From the cell containing the given text, extract its center point as [x, y] coordinate. 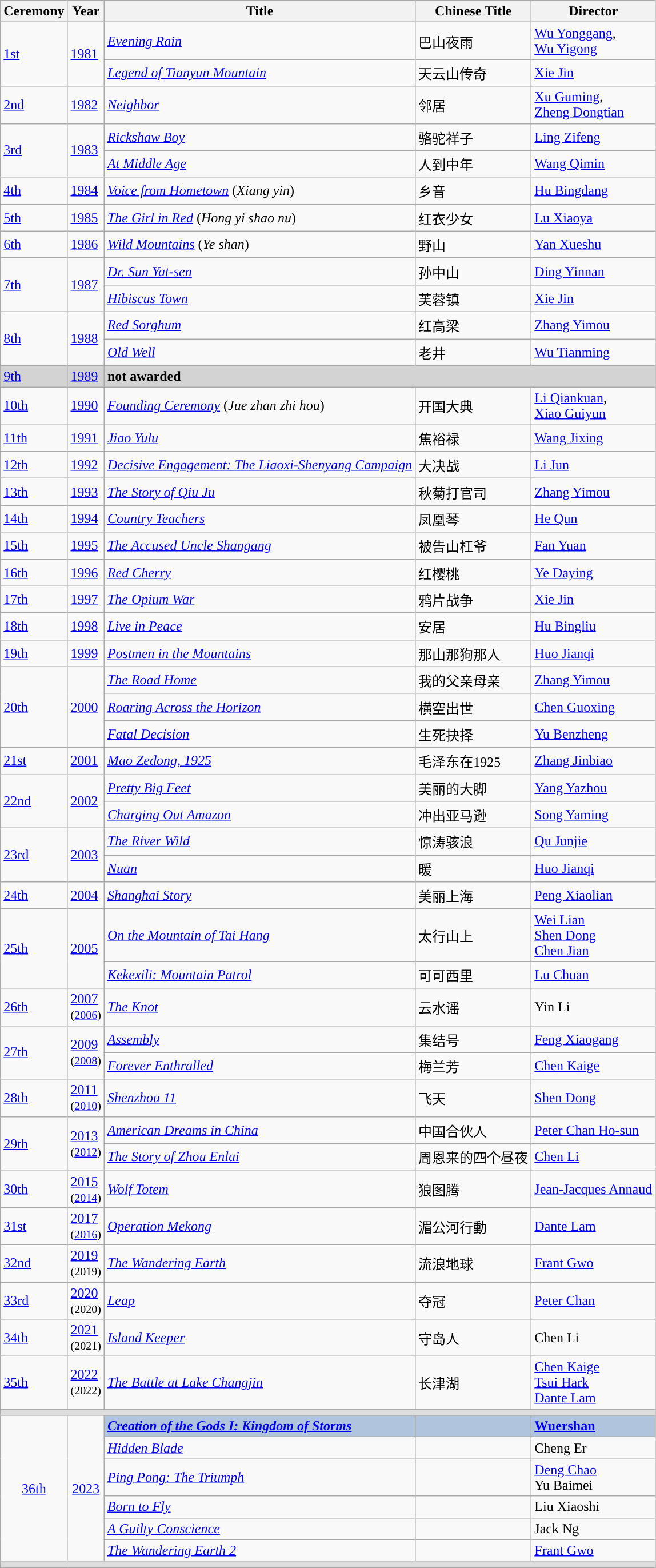
28th [34, 1098]
10th [34, 406]
Island Keeper [259, 1338]
长津湖 [473, 1383]
not awarded [379, 377]
可可西里 [473, 975]
20th [34, 707]
Kekexili: Mountain Patrol [259, 975]
The Girl in Red (Hong yi shao nu) [259, 217]
Operation Mekong [259, 1226]
1993 [86, 492]
Shenzhou 11 [259, 1098]
2005 [86, 949]
1997 [86, 599]
梅兰芳 [473, 1066]
Shen Dong [593, 1098]
14th [34, 519]
The Opium War [259, 599]
Roaring Across the Horizon [259, 707]
Hu Bingdang [593, 191]
The Wandering Earth [259, 1263]
Wild Mountains (Ye shan) [259, 245]
周恩来的四个昼夜 [473, 1157]
Li Qiankuan,Xiao Guiyun [593, 406]
Chen Kaige [593, 1066]
守岛人 [473, 1338]
美丽的大脚 [473, 788]
1982 [86, 105]
1991 [86, 438]
Red Cherry [259, 573]
At Middle Age [259, 163]
骆驼祥子 [473, 137]
18th [34, 627]
33rd [34, 1300]
The Battle at Lake Changjin [259, 1383]
1992 [86, 465]
夺冠 [473, 1300]
A Guilty Conscience [259, 1529]
集结号 [473, 1039]
1981 [86, 54]
Li Jun [593, 465]
1998 [86, 627]
1984 [86, 191]
1987 [86, 285]
American Dreams in China [259, 1130]
Charging Out Amazon [259, 815]
Xu Guming,Zheng Dongtian [593, 105]
Ye Daying [593, 573]
Peng Xiaolian [593, 895]
Old Well [259, 352]
1999 [86, 653]
Peter Chan [593, 1300]
Decisive Engagement: The Liaoxi-Shenyang Campaign [259, 465]
17th [34, 599]
乡音 [473, 191]
36th [34, 1489]
生死抉择 [473, 734]
1994 [86, 519]
The Story of Zhou Enlai [259, 1157]
芙蓉镇 [473, 298]
Director [593, 11]
12th [34, 465]
惊涛骇浪 [473, 841]
15th [34, 545]
Jack Ng [593, 1529]
Voice from Hometown (Xiang yin) [259, 191]
Hidden Blade [259, 1448]
9th [34, 377]
34th [34, 1338]
8th [34, 338]
太行山上 [473, 935]
被告山杠爷 [473, 545]
16th [34, 573]
4th [34, 191]
孙中山 [473, 271]
人到中年 [473, 163]
1989 [86, 377]
22nd [34, 801]
2020(2020) [86, 1300]
35th [34, 1383]
飞天 [473, 1098]
The Knot [259, 1007]
大决战 [473, 465]
On the Mountain of Tai Hang [259, 935]
Country Teachers [259, 519]
Neighbor [259, 105]
Leap [259, 1300]
27th [34, 1052]
Ding Yinnan [593, 271]
Qu Junjie [593, 841]
鸦片战争 [473, 599]
Rickshaw Boy [259, 137]
凤凰琴 [473, 519]
Forever Enthralled [259, 1066]
焦裕禄 [473, 438]
红衣少女 [473, 217]
1995 [86, 545]
云水谣 [473, 1007]
红高梁 [473, 325]
2011(2010) [86, 1098]
野山 [473, 245]
Wu Yonggang,Wu Yigong [593, 41]
Wei Lian Shen Dong Chen Jian [593, 935]
3rd [34, 150]
Pretty Big Feet [259, 788]
2013(2012) [86, 1143]
5th [34, 217]
2003 [86, 855]
Jiao Yulu [259, 438]
老井 [473, 352]
Mao Zedong, 1925 [259, 760]
Dante Lam [593, 1226]
Liu Xiaoshi [593, 1507]
Yu Benzheng [593, 734]
2017(2016) [86, 1226]
Peter Chan Ho-sun [593, 1130]
Assembly [259, 1039]
1990 [86, 406]
中国合伙人 [473, 1130]
Postmen in the Mountains [259, 653]
我的父亲母亲 [473, 680]
Live in Peace [259, 627]
Chinese Title [473, 11]
Chen Guoxing [593, 707]
美丽上海 [473, 895]
Wang Qimin [593, 163]
Born to Fly [259, 1507]
Feng Xiaogang [593, 1039]
2007(2006) [86, 1007]
Wuershan [593, 1426]
2022(2022) [86, 1383]
Ping Pong: The Triumph [259, 1477]
1996 [86, 573]
25th [34, 949]
狼图腾 [473, 1189]
13th [34, 492]
Evening Rain [259, 41]
2015(2014) [86, 1189]
Legend of Tianyun Mountain [259, 73]
Title [259, 11]
1988 [86, 338]
安居 [473, 627]
Year [86, 11]
Shanghai Story [259, 895]
31st [34, 1226]
1985 [86, 217]
2000 [86, 707]
2023 [86, 1489]
2019(2019) [86, 1263]
7th [34, 285]
23rd [34, 855]
The Story of Qiu Ju [259, 492]
1st [34, 54]
6th [34, 245]
2001 [86, 760]
毛泽东在1925 [473, 760]
The Wandering Earth 2 [259, 1550]
2021(2021) [86, 1338]
Wu Tianming [593, 352]
24th [34, 895]
Fan Yuan [593, 545]
Hibiscus Town [259, 298]
1986 [86, 245]
2004 [86, 895]
30th [34, 1189]
湄公河行動 [473, 1226]
流浪地球 [473, 1263]
2009(2008) [86, 1052]
32nd [34, 1263]
Lu Chuan [593, 975]
Yan Xueshu [593, 245]
The River Wild [259, 841]
Wolf Totem [259, 1189]
秋菊打官司 [473, 492]
Zhang Jinbiao [593, 760]
1983 [86, 150]
The Accused Uncle Shangang [259, 545]
Cheng Er [593, 1448]
Ling Zifeng [593, 137]
Creation of the Gods I: Kingdom of Storms [259, 1426]
21st [34, 760]
Red Sorghum [259, 325]
邻居 [473, 105]
11th [34, 438]
Nuan [259, 869]
Song Yaming [593, 815]
He Qun [593, 519]
Deng Chao Yu Baimei [593, 1477]
Hu Bingliu [593, 627]
开国大典 [473, 406]
Yin Li [593, 1007]
Chen Kaige Tsui Hark Dante Lam [593, 1383]
Fatal Decision [259, 734]
横空出世 [473, 707]
巴山夜雨 [473, 41]
那山那狗那人 [473, 653]
29th [34, 1143]
26th [34, 1007]
Wang Jixing [593, 438]
2nd [34, 105]
Lu Xiaoya [593, 217]
暖 [473, 869]
The Road Home [259, 680]
19th [34, 653]
红樱桃 [473, 573]
Dr. Sun Yat-sen [259, 271]
天云山传奇 [473, 73]
冲出亚马逊 [473, 815]
2002 [86, 801]
Jean-Jacques Annaud [593, 1189]
Yang Yazhou [593, 788]
Founding Ceremony (Jue zhan zhi hou) [259, 406]
Ceremony [34, 11]
